Locate the cell with the specified text and output its (X, Y) center coordinate. 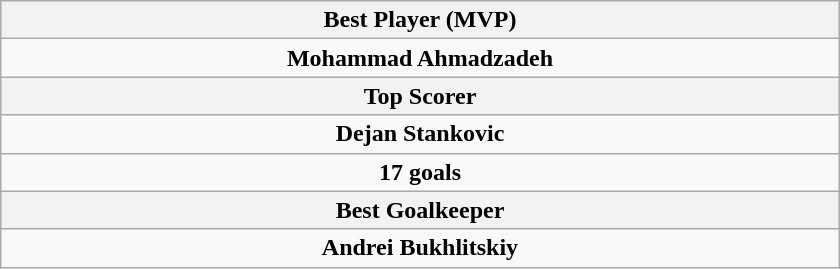
Dejan Stankovic (420, 134)
17 goals (420, 172)
Andrei Bukhlitskiy (420, 248)
Mohammad Ahmadzadeh (420, 58)
Top Scorer (420, 96)
Best Player (MVP) (420, 20)
Best Goalkeeper (420, 210)
